Output the [X, Y] coordinate of the center of the cell containing the given text.  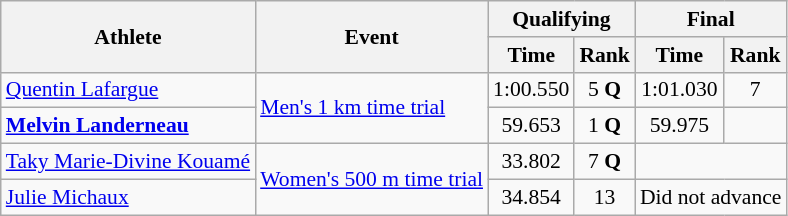
34.854 [531, 197]
7 [756, 90]
Taky Marie-Divine Kouamé [128, 162]
1 Q [604, 126]
1:01.030 [680, 90]
Melvin Landerneau [128, 126]
7 Q [604, 162]
Quentin Lafargue [128, 90]
Men's 1 km time trial [372, 108]
Did not advance [711, 197]
Event [372, 36]
5 Q [604, 90]
13 [604, 197]
59.653 [531, 126]
59.975 [680, 126]
Julie Michaux [128, 197]
Qualifying [562, 19]
1:00.550 [531, 90]
Women's 500 m time trial [372, 180]
Final [711, 19]
Athlete [128, 36]
33.802 [531, 162]
